Capture the cell that displays the provided text and extract its (X, Y) central coordinate. 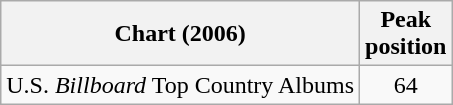
Peakposition (406, 34)
64 (406, 85)
Chart (2006) (180, 34)
U.S. Billboard Top Country Albums (180, 85)
